Return [x, y] of the center of cell containing provided text 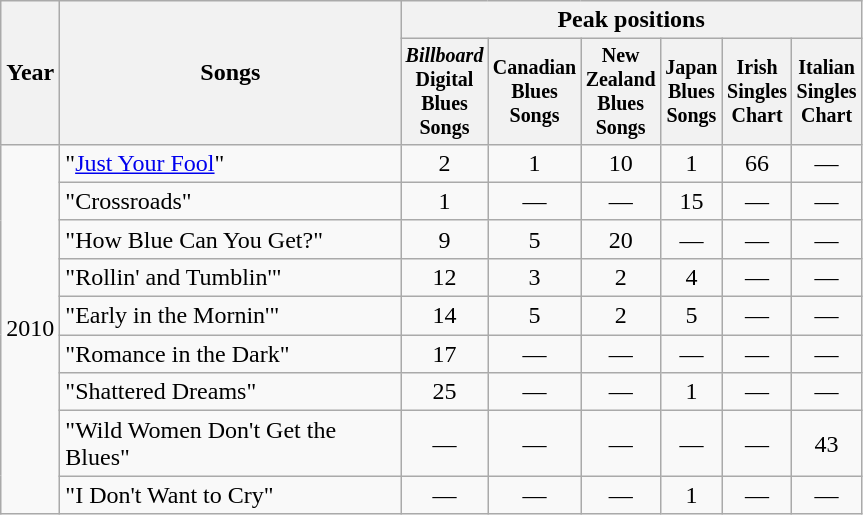
17 [444, 354]
66 [756, 163]
"Romance in the Dark" [230, 354]
12 [444, 277]
25 [444, 392]
Peak positions [631, 20]
"How Blue Can You Get?" [230, 239]
"Just Your Fool" [230, 163]
Canadian Blues Songs [534, 92]
Japan Blues Songs [691, 92]
Year [30, 73]
4 [691, 277]
"Early in the Mornin'" [230, 316]
9 [444, 239]
"Crossroads" [230, 201]
"Rollin' and Tumblin'" [230, 277]
"Shattered Dreams" [230, 392]
15 [691, 201]
Billboard Digital Blues Songs [444, 92]
Songs [230, 73]
"Wild Women Don't Get the Blues" [230, 444]
3 [534, 277]
20 [620, 239]
New Zealand Blues Songs [620, 92]
2010 [30, 329]
14 [444, 316]
"I Don't Want to Cry" [230, 495]
Italian Singles Chart [826, 92]
43 [826, 444]
10 [620, 163]
Irish Singles Chart [756, 92]
